Return (X, Y) of the center of cell containing provided text 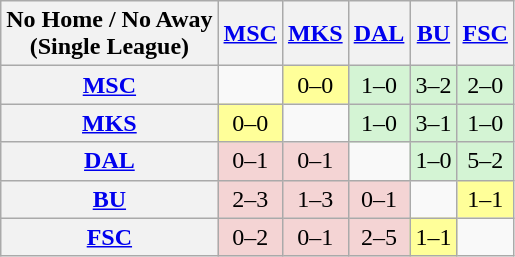
2–5 (379, 237)
3–2 (434, 85)
2–0 (485, 85)
5–2 (485, 161)
2–3 (250, 199)
1–3 (315, 199)
0–2 (250, 237)
No Home / No Away (Single League) (110, 34)
3–1 (434, 123)
